Determine the [x, y] coordinate at the center of the cell enclosing the given text.  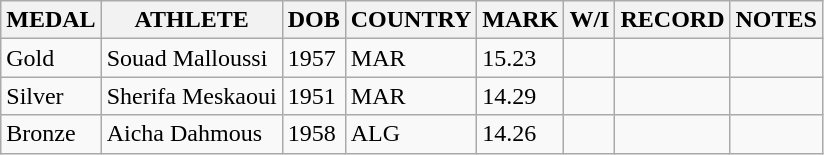
1951 [314, 96]
Bronze [51, 134]
DOB [314, 20]
1957 [314, 58]
NOTES [776, 20]
Silver [51, 96]
MARK [520, 20]
Aicha Dahmous [192, 134]
Sherifa Meskaoui [192, 96]
W/I [590, 20]
1958 [314, 134]
Gold [51, 58]
RECORD [672, 20]
ALG [411, 134]
Souad Malloussi [192, 58]
ATHLETE [192, 20]
MEDAL [51, 20]
15.23 [520, 58]
COUNTRY [411, 20]
14.26 [520, 134]
14.29 [520, 96]
